Output the [X, Y] coordinate of the center of the cell containing the given text.  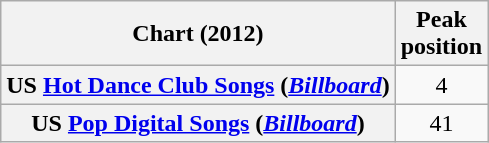
4 [441, 85]
US Hot Dance Club Songs (Billboard) [198, 85]
Chart (2012) [198, 34]
US Pop Digital Songs (Billboard) [198, 123]
41 [441, 123]
Peakposition [441, 34]
